Output the (X, Y) coordinate of the center of the cell containing the given text.  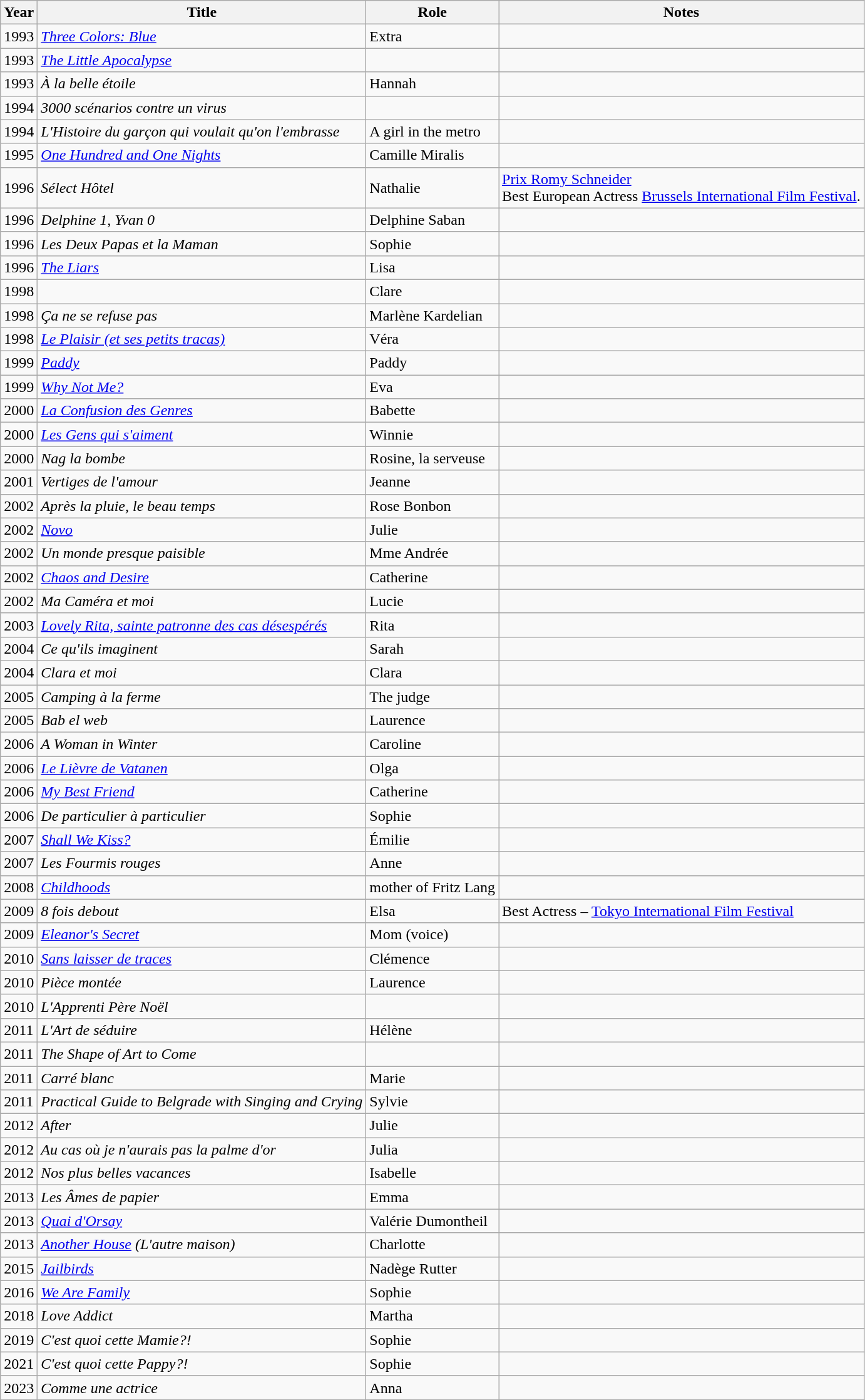
Nadège Rutter (432, 1269)
Sylvie (432, 1102)
Quai d'Orsay (202, 1221)
Clémence (432, 959)
2001 (19, 482)
Rita (432, 625)
Au cas où je n'aurais pas la palme d'or (202, 1150)
Sélect Hôtel (202, 188)
Delphine 1, Yvan 0 (202, 220)
8 fois debout (202, 911)
3000 scénarios contre un virus (202, 108)
Rose Bonbon (432, 506)
Caroline (432, 744)
Anna (432, 1387)
Hannah (432, 84)
Martha (432, 1316)
L'Histoire du garçon qui voulait qu'on l'embrasse (202, 131)
Sans laisser de traces (202, 959)
Practical Guide to Belgrade with Singing and Crying (202, 1102)
Clara et moi (202, 672)
Valérie Dumontheil (432, 1221)
Camping à la ferme (202, 697)
Winnie (432, 435)
Hélène (432, 1030)
The Liars (202, 267)
After (202, 1126)
La Confusion des Genres (202, 411)
2008 (19, 887)
Lucie (432, 601)
Bab el web (202, 721)
Year (19, 13)
Carré blanc (202, 1078)
We Are Family (202, 1292)
A Woman in Winter (202, 744)
Mom (voice) (432, 935)
Nag la bombe (202, 458)
Another House (L'autre maison) (202, 1245)
Jailbirds (202, 1269)
Anne (432, 863)
Marlène Kardelian (432, 315)
C'est quoi cette Mamie?! (202, 1340)
À la belle étoile (202, 84)
Le Plaisir (et ses petits tracas) (202, 339)
Title (202, 13)
Olga (432, 768)
Clare (432, 291)
Elsa (432, 911)
Ma Caméra et moi (202, 601)
Delphine Saban (432, 220)
The Shape of Art to Come (202, 1054)
My Best Friend (202, 792)
Three Colors: Blue (202, 36)
Role (432, 13)
Rosine, la serveuse (432, 458)
Love Addict (202, 1316)
C'est quoi cette Pappy?! (202, 1364)
1995 (19, 155)
Lovely Rita, sainte patronne des cas désespérés (202, 625)
Extra (432, 36)
Lisa (432, 267)
Eleanor's Secret (202, 935)
Chaos and Desire (202, 577)
Émilie (432, 840)
De particulier à particulier (202, 816)
Julia (432, 1150)
mother of Fritz Lang (432, 887)
2015 (19, 1269)
Babette (432, 411)
The judge (432, 697)
L'Art de séduire (202, 1030)
Jeanne (432, 482)
Prix Romy SchneiderBest European Actress Brussels International Film Festival. (682, 188)
2023 (19, 1387)
Isabelle (432, 1173)
Les Deux Papas et la Maman (202, 244)
L'Apprenti Père Noël (202, 1006)
A girl in the metro (432, 131)
2018 (19, 1316)
Novo (202, 530)
Ce qu'ils imaginent (202, 649)
Nos plus belles vacances (202, 1173)
Vertiges de l'amour (202, 482)
Un monde presque paisible (202, 553)
Shall We Kiss? (202, 840)
Mme Andrée (432, 553)
Ça ne se refuse pas (202, 315)
Why Not Me? (202, 387)
2021 (19, 1364)
Les Âmes de papier (202, 1197)
Camille Miralis (432, 155)
Childhoods (202, 887)
Marie (432, 1078)
Charlotte (432, 1245)
Notes (682, 13)
Best Actress – Tokyo International Film Festival (682, 911)
Le Lièvre de Vatanen (202, 768)
Pièce montée (202, 982)
Sarah (432, 649)
2003 (19, 625)
Véra (432, 339)
One Hundred and One Nights (202, 155)
Les Fourmis rouges (202, 863)
Eva (432, 387)
Emma (432, 1197)
Clara (432, 672)
Les Gens qui s'aiment (202, 435)
Nathalie (432, 188)
Après la pluie, le beau temps (202, 506)
2019 (19, 1340)
The Little Apocalypse (202, 60)
Comme une actrice (202, 1387)
2016 (19, 1292)
